Capture the cell that displays the provided text and extract its [x, y] central coordinate. 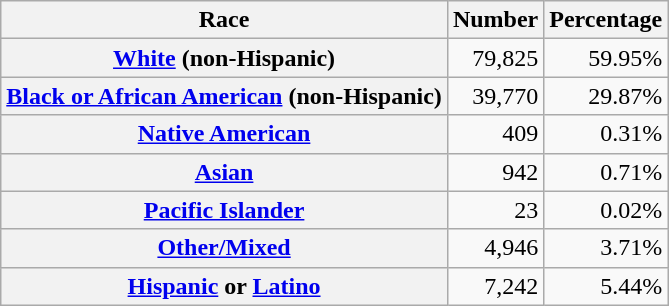
0.71% [606, 172]
Native American [224, 134]
0.02% [606, 210]
39,770 [495, 96]
Black or African American (non-Hispanic) [224, 96]
59.95% [606, 58]
Hispanic or Latino [224, 286]
Race [224, 20]
7,242 [495, 286]
942 [495, 172]
0.31% [606, 134]
Number [495, 20]
White (non-Hispanic) [224, 58]
409 [495, 134]
5.44% [606, 286]
79,825 [495, 58]
Other/Mixed [224, 248]
Asian [224, 172]
Percentage [606, 20]
3.71% [606, 248]
23 [495, 210]
Pacific Islander [224, 210]
29.87% [606, 96]
4,946 [495, 248]
